Determine the (X, Y) coordinate at the center of the cell enclosing the given text.  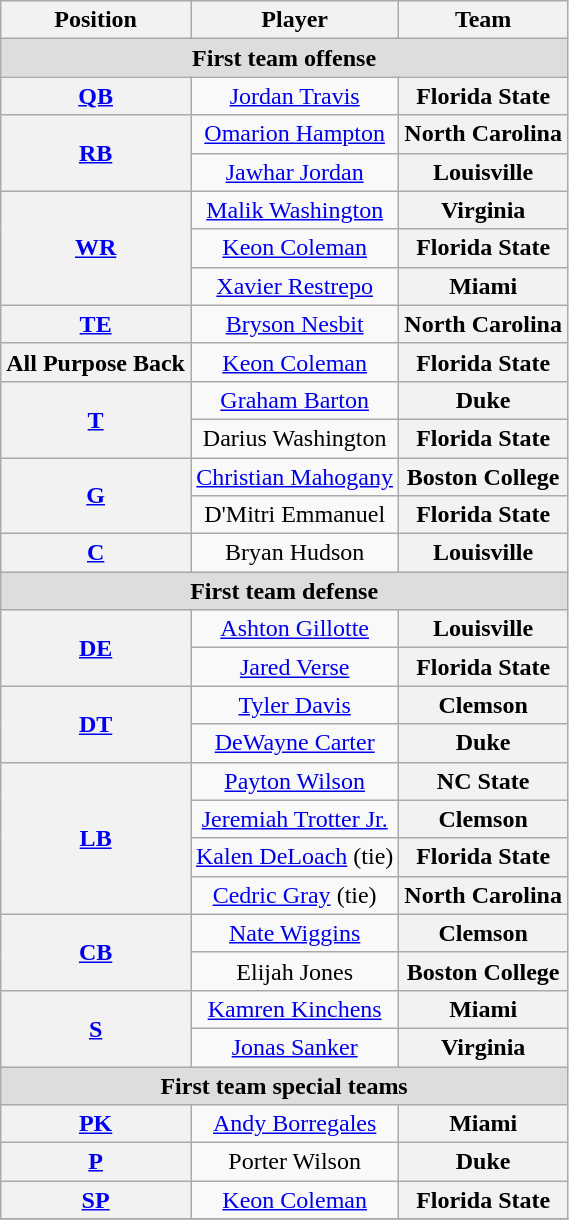
P (96, 1162)
Christian Mahogany (294, 477)
Ashton Gillotte (294, 629)
CB (96, 952)
Bryan Hudson (294, 553)
LB (96, 838)
Porter Wilson (294, 1162)
T (96, 419)
Kamren Kinchens (294, 1009)
Jawhar Jordan (294, 172)
QB (96, 96)
Player (294, 20)
Position (96, 20)
RB (96, 153)
Malik Washington (294, 210)
First team defense (284, 591)
PK (96, 1124)
S (96, 1028)
Elijah Jones (294, 971)
First team offense (284, 58)
Jeremiah Trotter Jr. (294, 819)
Jordan Travis (294, 96)
C (96, 553)
Tyler Davis (294, 705)
All Purpose Back (96, 362)
SP (96, 1200)
Jared Verse (294, 667)
First team special teams (284, 1085)
Team (484, 20)
G (96, 496)
Omarion Hampton (294, 134)
D'Mitri Emmanuel (294, 515)
DeWayne Carter (294, 743)
Xavier Restrepo (294, 286)
TE (96, 324)
Bryson Nesbit (294, 324)
DE (96, 648)
Kalen DeLoach (tie) (294, 857)
Cedric Gray (tie) (294, 895)
Nate Wiggins (294, 933)
Darius Washington (294, 438)
Jonas Sanker (294, 1047)
WR (96, 248)
Graham Barton (294, 400)
Andy Borregales (294, 1124)
Payton Wilson (294, 781)
NC State (484, 781)
DT (96, 724)
